Extract the [X, Y] coordinate from the center of the cell holding the provided text.  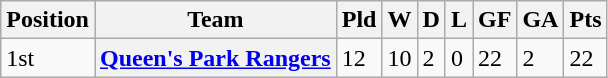
GA [540, 20]
GF [495, 20]
L [458, 20]
W [400, 20]
Pld [359, 20]
10 [400, 58]
Queen's Park Rangers [215, 58]
1st [48, 58]
Position [48, 20]
Team [215, 20]
D [431, 20]
Pts [586, 20]
12 [359, 58]
0 [458, 58]
